Detect which cell encompasses the target text, then output its [X, Y] center coordinate. 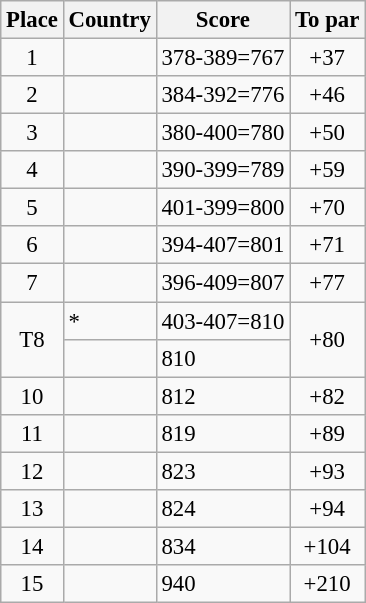
390-399=789 [223, 170]
834 [223, 546]
940 [223, 584]
+50 [328, 133]
384-392=776 [223, 95]
380-400=780 [223, 133]
378-389=767 [223, 58]
12 [32, 471]
14 [32, 546]
824 [223, 509]
5 [32, 208]
Country [110, 20]
+46 [328, 95]
+70 [328, 208]
+37 [328, 58]
819 [223, 433]
823 [223, 471]
401-399=800 [223, 208]
6 [32, 245]
396-409=807 [223, 283]
10 [32, 396]
+210 [328, 584]
+77 [328, 283]
11 [32, 433]
+59 [328, 170]
812 [223, 396]
+94 [328, 509]
T8 [32, 340]
* [110, 321]
394-407=801 [223, 245]
3 [32, 133]
7 [32, 283]
4 [32, 170]
+104 [328, 546]
1 [32, 58]
+89 [328, 433]
15 [32, 584]
13 [32, 509]
2 [32, 95]
Place [32, 20]
+82 [328, 396]
+93 [328, 471]
810 [223, 358]
To par [328, 20]
403-407=810 [223, 321]
+71 [328, 245]
Score [223, 20]
+80 [328, 340]
